Return [x, y] of the center of cell containing provided text 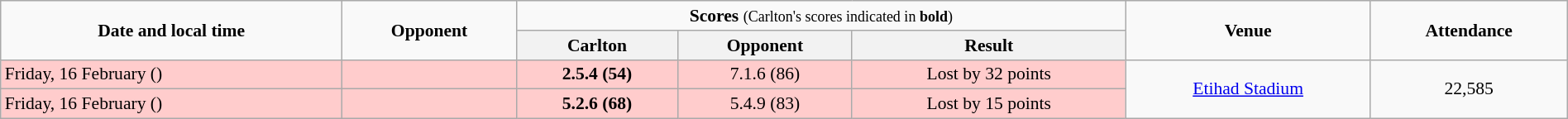
Etihad Stadium [1248, 89]
Attendance [1469, 30]
Lost by 32 points [989, 74]
5.4.9 (83) [764, 104]
Scores (Carlton's scores indicated in bold) [821, 16]
Date and local time [172, 30]
Result [989, 45]
Carlton [597, 45]
Venue [1248, 30]
22,585 [1469, 89]
5.2.6 (68) [597, 104]
7.1.6 (86) [764, 74]
2.5.4 (54) [597, 74]
Lost by 15 points [989, 104]
